Output the [X, Y] coordinate of the center of the cell containing the given text.  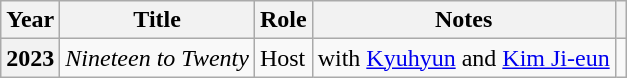
with Kyuhyun and Kim Ji-eun [464, 58]
Role [283, 20]
Notes [464, 20]
Title [158, 20]
Host [283, 58]
Year [30, 20]
Nineteen to Twenty [158, 58]
2023 [30, 58]
